Scan for the cell matching the given text and deliver its (X, Y) coordinate at center. 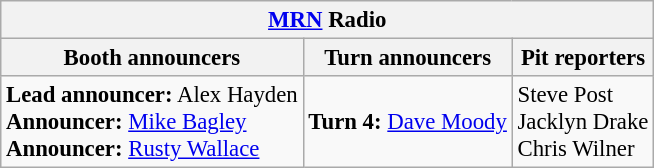
Lead announcer: Alex HaydenAnnouncer: Mike BagleyAnnouncer: Rusty Wallace (152, 122)
Steve PostJacklyn DrakeChris Wilner (583, 122)
Pit reporters (583, 58)
Turn 4: Dave Moody (408, 122)
MRN Radio (328, 20)
Turn announcers (408, 58)
Booth announcers (152, 58)
